Scan for the cell matching the given text and deliver its (X, Y) coordinate at center. 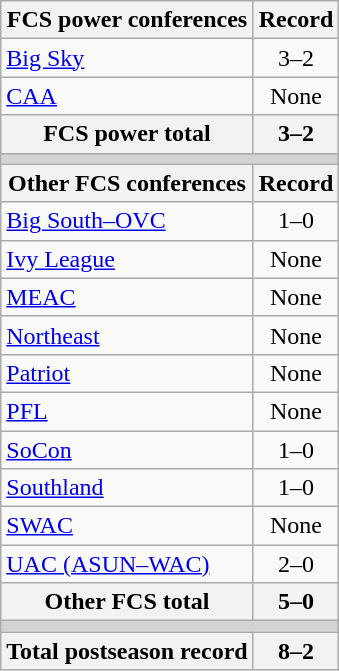
5–0 (296, 602)
2–0 (296, 564)
Other FCS conferences (127, 183)
Big Sky (127, 58)
Ivy League (127, 259)
Northeast (127, 335)
Patriot (127, 373)
PFL (127, 411)
SoCon (127, 449)
FCS power total (127, 134)
Southland (127, 488)
Big South–OVC (127, 221)
Total postseason record (127, 651)
SWAC (127, 526)
FCS power conferences (127, 20)
Other FCS total (127, 602)
8–2 (296, 651)
MEAC (127, 297)
CAA (127, 96)
UAC (ASUN–WAC) (127, 564)
